Provide the [x, y] coordinate of the cell's center where the given text is located.  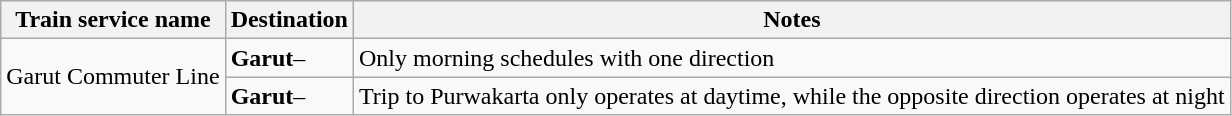
Notes [792, 20]
Garut Commuter Line [113, 77]
Trip to Purwakarta only operates at daytime, while the opposite direction operates at night [792, 96]
Only morning schedules with one direction [792, 58]
Train service name [113, 20]
Destination [289, 20]
